Return the [x, y] coordinate for the center point of the cell that contains the specified text.  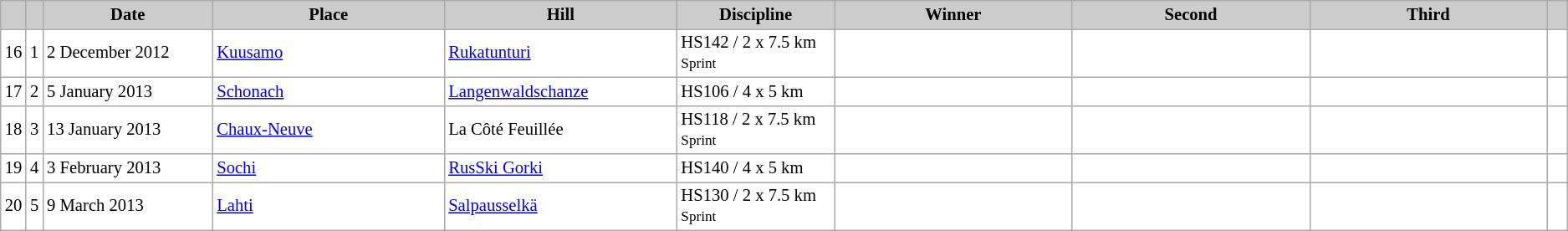
3 [34, 130]
Place [328, 14]
4 [34, 168]
2 [34, 91]
1 [34, 53]
19 [13, 168]
HS106 / 4 x 5 km [755, 91]
HS130 / 2 x 7.5 kmSprint [755, 206]
Winner [953, 14]
20 [13, 206]
HS140 / 4 x 5 km [755, 168]
Date [127, 14]
Salpausselkä [560, 206]
Chaux-Neuve [328, 130]
RusSki Gorki [560, 168]
Lahti [328, 206]
18 [13, 130]
Langenwaldschanze [560, 91]
Schonach [328, 91]
3 February 2013 [127, 168]
Kuusamo [328, 53]
9 March 2013 [127, 206]
Sochi [328, 168]
17 [13, 91]
2 December 2012 [127, 53]
Discipline [755, 14]
Rukatunturi [560, 53]
La Côté Feuillée [560, 130]
13 January 2013 [127, 130]
Third [1428, 14]
HS142 / 2 x 7.5 kmSprint [755, 53]
5 January 2013 [127, 91]
Hill [560, 14]
5 [34, 206]
HS118 / 2 x 7.5 kmSprint [755, 130]
Second [1191, 14]
16 [13, 53]
